Capture the cell that displays the provided text and extract its [x, y] central coordinate. 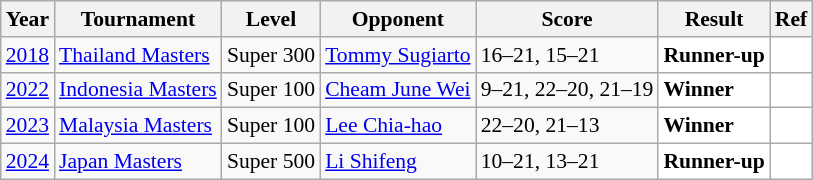
Tommy Sugiarto [398, 55]
2023 [28, 126]
Score [568, 19]
2024 [28, 162]
Super 500 [271, 162]
2022 [28, 90]
10–21, 13–21 [568, 162]
Li Shifeng [398, 162]
Lee Chia-hao [398, 126]
2018 [28, 55]
Indonesia Masters [138, 90]
22–20, 21–13 [568, 126]
Ref [791, 19]
16–21, 15–21 [568, 55]
Japan Masters [138, 162]
Cheam June Wei [398, 90]
Malaysia Masters [138, 126]
Opponent [398, 19]
9–21, 22–20, 21–19 [568, 90]
Thailand Masters [138, 55]
Tournament [138, 19]
Result [714, 19]
Year [28, 19]
Level [271, 19]
Super 300 [271, 55]
